Extract the (x, y) coordinate from the center of the cell holding the provided text.  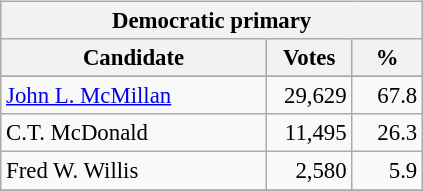
2,580 (309, 171)
67.8 (388, 96)
C.T. McDonald (134, 133)
% (388, 58)
Candidate (134, 58)
5.9 (388, 171)
Votes (309, 58)
Fred W. Willis (134, 171)
29,629 (309, 96)
John L. McMillan (134, 96)
26.3 (388, 133)
11,495 (309, 133)
Democratic primary (212, 21)
